Return the (x, y) coordinate for the center point of the cell that contains the specified text.  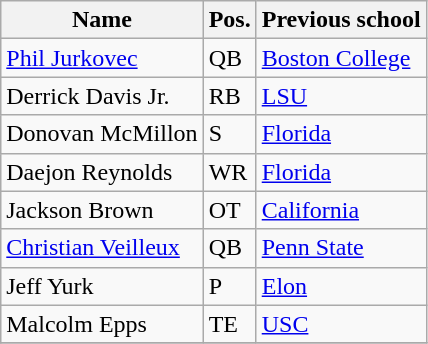
Jeff Yurk (102, 286)
Daejon Reynolds (102, 172)
Penn State (341, 248)
Christian Veilleux (102, 248)
P (230, 286)
Previous school (341, 20)
RB (230, 96)
Boston College (341, 58)
Name (102, 20)
Pos. (230, 20)
Derrick Davis Jr. (102, 96)
OT (230, 210)
Elon (341, 286)
TE (230, 324)
S (230, 134)
USC (341, 324)
Malcolm Epps (102, 324)
Donovan McMillon (102, 134)
Phil Jurkovec (102, 58)
Jackson Brown (102, 210)
WR (230, 172)
California (341, 210)
LSU (341, 96)
